Detect which cell encompasses the target text, then output its (X, Y) center coordinate. 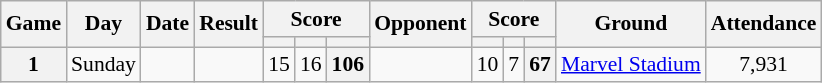
16 (311, 65)
Game (34, 24)
7,931 (764, 65)
1 (34, 65)
Result (228, 24)
Day (104, 24)
Attendance (764, 24)
67 (540, 65)
Sunday (104, 65)
Opponent (420, 24)
106 (348, 65)
10 (488, 65)
Marvel Stadium (631, 65)
15 (279, 65)
Date (168, 24)
Ground (631, 24)
7 (514, 65)
